Find where the given text appears and provide that cell's center as [X, Y] coordinate. 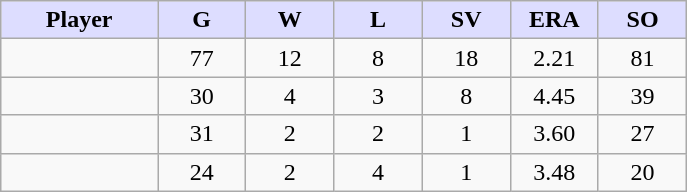
24 [202, 172]
4.45 [554, 96]
12 [290, 58]
SO [642, 20]
20 [642, 172]
39 [642, 96]
3.48 [554, 172]
3 [378, 96]
77 [202, 58]
ERA [554, 20]
81 [642, 58]
L [378, 20]
W [290, 20]
27 [642, 134]
18 [466, 58]
2.21 [554, 58]
30 [202, 96]
3.60 [554, 134]
G [202, 20]
SV [466, 20]
31 [202, 134]
Player [80, 20]
